Search for the cell housing the specified text and yield its [X, Y] center coordinate. 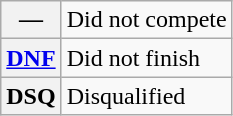
— [31, 20]
DNF [31, 58]
Disqualified [146, 96]
Did not finish [146, 58]
DSQ [31, 96]
Did not compete [146, 20]
